Detect which cell encompasses the target text, then output its [x, y] center coordinate. 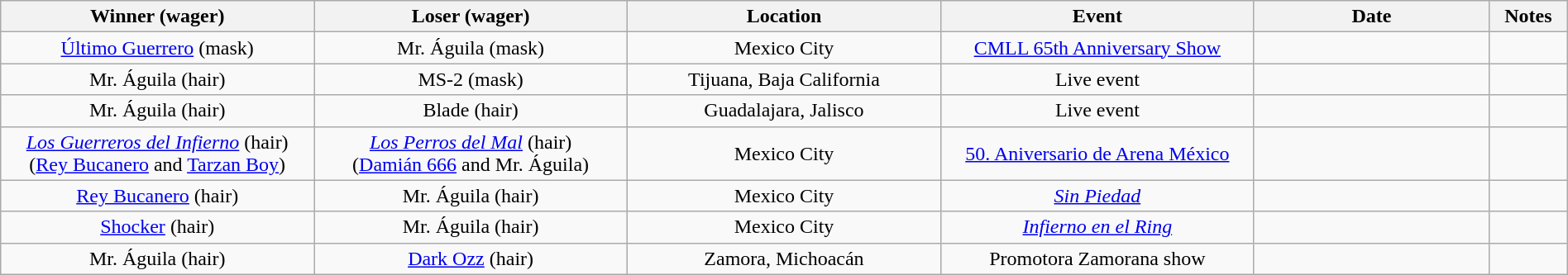
Último Guerrero (mask) [157, 48]
Zamora, Michoacán [784, 258]
Dark Ozz (hair) [471, 258]
Event [1097, 17]
Los Perros del Mal (hair)(Damián 666 and Mr. Águila) [471, 154]
Notes [1528, 17]
Tijuana, Baja California [784, 79]
Winner (wager) [157, 17]
Loser (wager) [471, 17]
CMLL 65th Anniversary Show [1097, 48]
Location [784, 17]
Guadalajara, Jalisco [784, 111]
Sin Piedad [1097, 196]
Mr. Águila (mask) [471, 48]
Promotora Zamorana show [1097, 258]
MS-2 (mask) [471, 79]
50. Aniversario de Arena México [1097, 154]
Rey Bucanero (hair) [157, 196]
Los Guerreros del Infierno (hair)(Rey Bucanero and Tarzan Boy) [157, 154]
Infierno en el Ring [1097, 227]
Date [1371, 17]
Shocker (hair) [157, 227]
Blade (hair) [471, 111]
